Capture the cell that displays the provided text and extract its (X, Y) central coordinate. 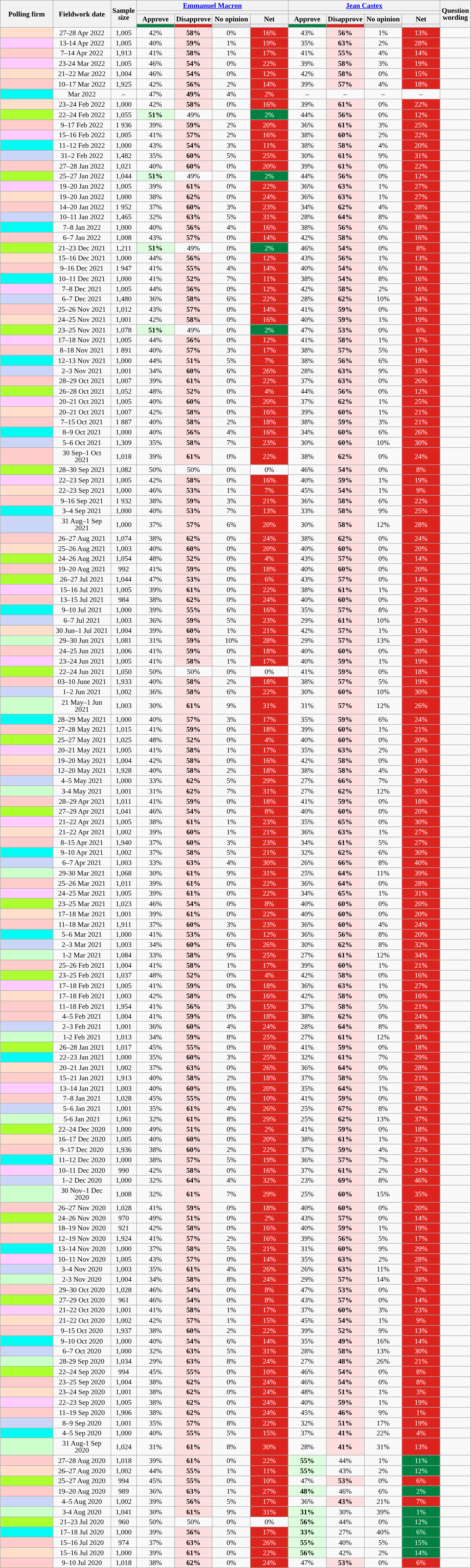
28–29 Oct 2021 (82, 381)
30 Jun–1 Jul 2021 (82, 631)
8–9 Oct 2021 (82, 432)
1,021 (124, 166)
25–26 Mar 2021 (82, 883)
11–18 Mar 2021 (82, 924)
31 Aug-1 Sep 2020 (82, 1447)
4–5 Sep 2020 (82, 1433)
9–10 Apr 2021 (82, 852)
9–16 Dec 2021 (82, 269)
1 936 (124, 125)
27–29 Apr 2021 (82, 812)
29–30 Oct 2020 (82, 1290)
992 (124, 569)
7–8 Dec 2021 (82, 289)
28–30 Sep 2021 (82, 470)
1,906 (124, 1413)
23–25 Sep 2020 (82, 1382)
12–19 Nov 2020 (82, 1238)
24–26 Nov 2020 (82, 1218)
1 947 (124, 269)
5–6 Oct 2021 (82, 442)
6–7 Oct 2020 (82, 1351)
13–15 Jul 2021 (82, 600)
12–13 Nov 2021 (82, 361)
25–27 Jan 2022 (82, 176)
3-4 May 2021 (82, 791)
13–14 Nov 2020 (82, 1249)
984 (124, 600)
1-2 Mar 2021 (82, 955)
1,023 (124, 904)
1,078 (124, 330)
8–15 Apr 2021 (82, 842)
27-28 Apr 2022 (82, 33)
Fieldwork date (82, 14)
30 Sep–1 Oct 2021 (82, 456)
7–8 Jan 2022 (82, 227)
6–7 Jul 2021 (82, 620)
1,012 (124, 309)
1,954 (124, 1006)
26–27 Aug 2020 (82, 1471)
11–12 Dec 2020 (82, 1160)
970 (124, 1218)
1 952 (124, 207)
26–27 Jul 2021 (82, 579)
Emmanuel Macron (212, 5)
4–5 May 2021 (82, 781)
1,013 (124, 1037)
Questionwording (455, 14)
17–18 Mar 2021 (82, 914)
1,933 (124, 681)
1,211 (124, 248)
23–24 Feb 2022 (82, 105)
4–5 Feb 2021 (82, 1016)
26–27 Nov 2020 (82, 1208)
15–16 Jul 2021 (82, 589)
7–8 Jan 2021 (82, 1098)
25–27 Aug 2020 (82, 1481)
21–23 Jul 2020 (82, 1522)
1,054 (124, 559)
1,025 (124, 740)
3–4 Sep 2021 (82, 511)
67% (345, 1109)
10–17 Mar 2022 (82, 84)
23–25 Feb 2021 (82, 976)
9–16 Sep 2021 (82, 500)
9–10 Jul 2020 (82, 1563)
16–17 Dec 2020 (82, 1139)
960 (124, 1522)
23–25 Mar 2021 (82, 904)
23–24 Sep 2020 (82, 1392)
Polling firm (27, 14)
12–20 May 2021 (82, 770)
10–11 Nov 2020 (82, 1259)
23–25 Nov 2021 (82, 330)
9–10 Jul 2021 (82, 610)
29–30 Jun 2021 (82, 640)
24–25 Nov 2021 (82, 319)
22–24 Dec 2020 (82, 1129)
Jean Castex (364, 5)
19–20 May 2021 (82, 760)
15–16 Dec 2021 (82, 258)
1,068 (124, 873)
3-4 Aug 2020 (82, 1511)
1,482 (124, 155)
21–23 Dec 2021 (82, 248)
21–22 Mar 2022 (82, 74)
27–29 Oct 2020 (82, 1300)
1,928 (124, 770)
23–24 Jun 2021 (82, 661)
25–26 Aug 2021 (82, 548)
17–18 Jul 2020 (82, 1532)
5–6 Mar 2021 (82, 934)
1,081 (124, 640)
13–14 Jan 2021 (82, 1088)
19–20 Aug 2020 (82, 1491)
27–28 May 2021 (82, 729)
27–28 Jan 2022 (82, 166)
9–17 Dec 2020 (82, 1149)
24–25 Mar 2021 (82, 893)
11–19 Sep 2020 (82, 1413)
2–3 Nov 2021 (82, 371)
1–2 Jun 2021 (82, 692)
Samplesize (124, 14)
961 (124, 1300)
13-14 Apr 2022 (82, 43)
22–24 Feb 2022 (82, 115)
4–5 Aug 2020 (82, 1502)
1-2 Feb 2021 (82, 1037)
26–28 Jan 2021 (82, 1047)
03–10 June 2021 (82, 681)
28–29 May 2021 (82, 719)
29-30 Mar 2021 (82, 873)
22–24 Sep 2020 (82, 1372)
5-6 Jan 2021 (82, 1119)
17–18 Nov 2021 (82, 340)
6–7 Jan 2022 (82, 238)
27–28 Aug 2020 (82, 1461)
11–18 Feb 2021 (82, 1006)
7–14 Apr 2022 (82, 53)
25–27 May 2021 (82, 740)
1,074 (124, 538)
1,309 (124, 442)
1,037 (124, 976)
9–17 Feb 2022 (82, 125)
14–20 Jan 2022 (82, 207)
1–2 Dec 2020 (82, 1180)
974 (124, 1542)
31 Aug–1 Sep 2021 (82, 525)
2-3 Nov 2020 (82, 1280)
10–11 Dec 2021 (82, 278)
20–21 Jan 2021 (82, 1068)
1 932 (124, 500)
1,465 (124, 217)
69% (345, 1180)
1,940 (124, 842)
9–10 Oct 2020 (82, 1341)
10–11 Dec 2020 (82, 1170)
20–21 May 2021 (82, 750)
15–21 Jan 2021 (82, 1078)
26–27 Aug 2021 (82, 538)
1,015 (124, 729)
30 Nov–1 Dec 2020 (82, 1194)
10–11 Jan 2022 (82, 217)
8–9 Sep 2020 (82, 1423)
Mar 2022 (82, 94)
1,017 (124, 1047)
24–26 Aug 2021 (82, 559)
25–26 Nov 2021 (82, 309)
26–28 Oct 2021 (82, 391)
2–3 Feb 2021 (82, 1027)
3–4 Nov 2020 (82, 1269)
1,082 (124, 470)
1,937 (124, 1330)
1 891 (124, 350)
6–7 Apr 2021 (82, 863)
1,925 (124, 84)
28–29 Apr 2021 (82, 801)
1,911 (124, 924)
921 (124, 1228)
22–23 Jan 2021 (82, 1057)
8–18 Nov 2021 (82, 350)
15–16 Feb 2022 (82, 135)
22–24 Jun 2021 (82, 671)
2–3 Mar 2021 (82, 945)
22–23 Sep 2020 (82, 1402)
9–15 Oct 2020 (82, 1330)
19–20 Aug 2021 (82, 569)
21 May–1 Jun 2021 (82, 706)
1,052 (124, 391)
7–15 Oct 2021 (82, 422)
18–19 Nov 2020 (82, 1228)
1,480 (124, 299)
1,924 (124, 1238)
31–2 Feb 2022 (82, 155)
5–6 Jan 2021 (82, 1109)
990 (124, 1170)
1,050 (124, 671)
1,006 (124, 651)
11–12 Feb 2022 (82, 145)
24–25 Jun 2021 (82, 651)
1,055 (124, 115)
1 887 (124, 422)
989 (124, 1491)
1,084 (124, 955)
25–26 Feb 2021 (82, 965)
6–7 Dec 2021 (82, 299)
1,061 (124, 1119)
1,024 (124, 1447)
1,936 (124, 1149)
23-24 Mar 2022 (82, 63)
1,034 (124, 1361)
28-29 Sep 2020 (82, 1361)
